Find where the given text appears and provide that cell's center as (X, Y) coordinate. 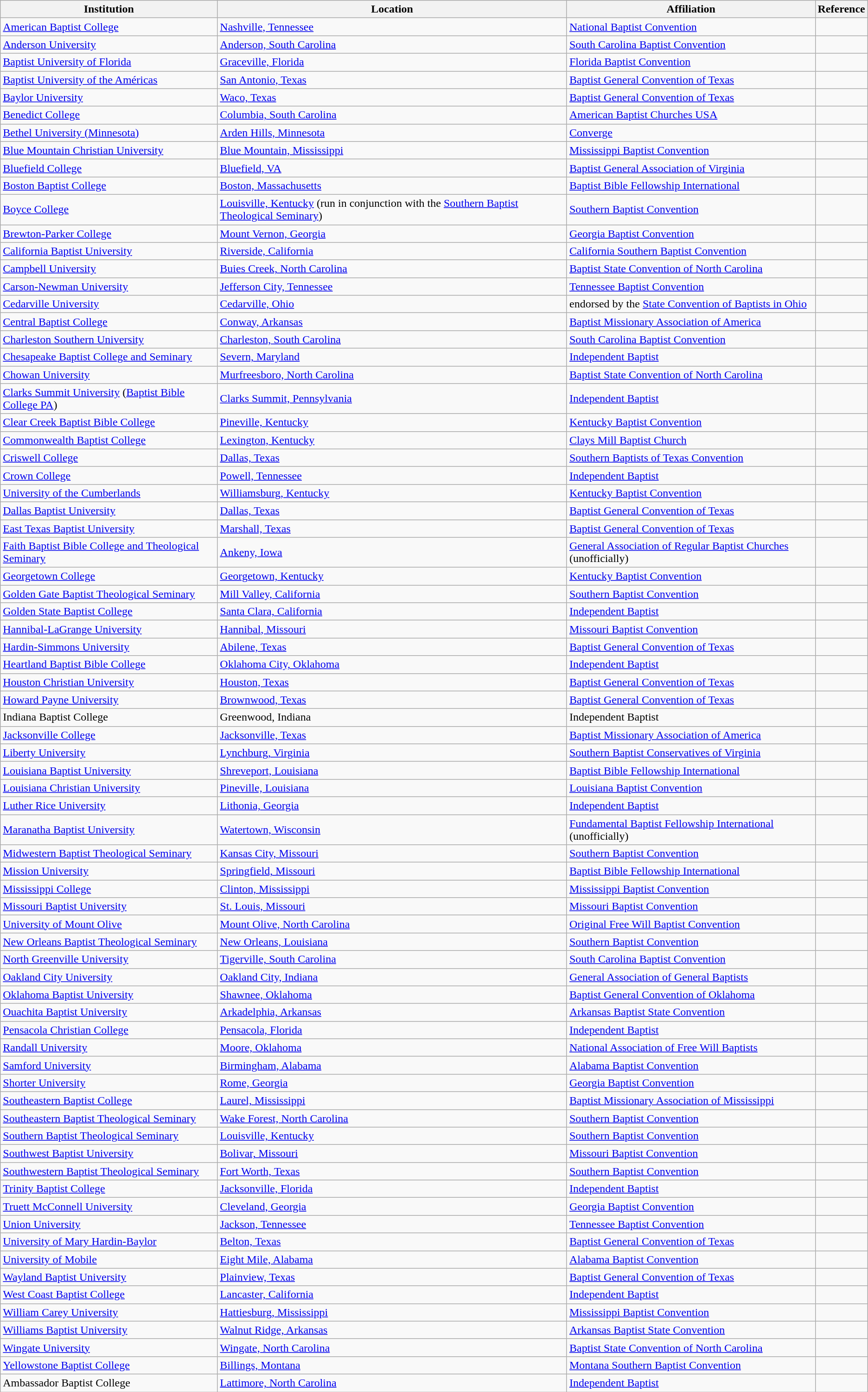
Cedarville, Ohio (392, 304)
Laurel, Mississippi (392, 1100)
Louisiana Baptist Convention (691, 788)
Arkadelphia, Arkansas (392, 1012)
Affiliation (691, 9)
Liberty University (109, 753)
Trinity Baptist College (109, 1189)
Baptist General Convention of Oklahoma (691, 995)
Maranatha Baptist University (109, 829)
Pensacola, Florida (392, 1030)
Graceville, Florida (392, 62)
Location (392, 9)
Criswell College (109, 458)
Mount Vernon, Georgia (392, 233)
Charleston Southern University (109, 339)
University of Mary Hardin-Baylor (109, 1242)
Santa Clara, California (392, 612)
Lynchburg, Virginia (392, 753)
Georgetown College (109, 576)
Boyce College (109, 210)
Original Free Will Baptist Convention (691, 924)
Oakland City, Indiana (392, 977)
Mill Valley, California (392, 594)
General Association of General Baptists (691, 977)
Lithonia, Georgia (392, 805)
New Orleans Baptist Theological Seminary (109, 942)
Baylor University (109, 97)
Midwestern Baptist Theological Seminary (109, 854)
Clarks Summit, Pennsylvania (392, 399)
Dallas Baptist University (109, 511)
Jacksonville College (109, 735)
Hattiesburg, Mississippi (392, 1312)
Williams Baptist University (109, 1330)
Charleston, South Carolina (392, 339)
Jackson, Tennessee (392, 1224)
Moore, Oklahoma (392, 1047)
Montana Southern Baptist Convention (691, 1365)
Chowan University (109, 375)
Powell, Tennessee (392, 475)
Lattimore, North Carolina (392, 1383)
Wingate University (109, 1347)
Louisiana Baptist University (109, 770)
Kansas City, Missouri (392, 854)
West Coast Baptist College (109, 1295)
Shawnee, Oklahoma (392, 995)
Pineville, Louisiana (392, 788)
Campbell University (109, 269)
Mississippi College (109, 889)
Columbia, South Carolina (392, 115)
Crown College (109, 475)
Marshall, Texas (392, 528)
Jefferson City, Tennessee (392, 287)
Hardin-Simmons University (109, 647)
Commonwealth Baptist College (109, 440)
Brewton-Parker College (109, 233)
Cedarville University (109, 304)
Belton, Texas (392, 1242)
Cleveland, Georgia (392, 1207)
Howard Payne University (109, 700)
Southern Baptist Theological Seminary (109, 1136)
Florida Baptist Convention (691, 62)
Randall University (109, 1047)
North Greenville University (109, 959)
Boston, Massachusetts (392, 185)
Arden Hills, Minnesota (392, 133)
Ambassador Baptist College (109, 1383)
Converge (691, 133)
Severn, Maryland (392, 357)
Wayland Baptist University (109, 1277)
Oklahoma Baptist University (109, 995)
Institution (109, 9)
Brownwood, Texas (392, 700)
University of the Cumberlands (109, 493)
Golden Gate Baptist Theological Seminary (109, 594)
Golden State Baptist College (109, 612)
Fundamental Baptist Fellowship International (unofficially) (691, 829)
Abilene, Texas (392, 647)
University of Mobile (109, 1259)
Mount Olive, North Carolina (392, 924)
Yellowstone Baptist College (109, 1365)
American Baptist Churches USA (691, 115)
Baptist General Association of Virginia (691, 168)
Clear Creek Baptist Bible College (109, 422)
Southeastern Baptist College (109, 1100)
General Association of Regular Baptist Churches (unofficially) (691, 553)
William Carey University (109, 1312)
California Baptist University (109, 251)
Missouri Baptist University (109, 907)
Jacksonville, Florida (392, 1189)
Samford University (109, 1065)
Faith Baptist Bible College and Theological Seminary (109, 553)
Ankeny, Iowa (392, 553)
National Baptist Convention (691, 27)
Southwest Baptist University (109, 1154)
Watertown, Wisconsin (392, 829)
Bolivar, Missouri (392, 1154)
Bluefield College (109, 168)
University of Mount Olive (109, 924)
Rome, Georgia (392, 1083)
Southwestern Baptist Theological Seminary (109, 1171)
Walnut Ridge, Arkansas (392, 1330)
Blue Mountain Christian University (109, 150)
endorsed by the State Convention of Baptists in Ohio (691, 304)
Plainview, Texas (392, 1277)
Fort Worth, Texas (392, 1171)
Greenwood, Indiana (392, 717)
Indiana Baptist College (109, 717)
Billings, Montana (392, 1365)
Buies Creek, North Carolina (392, 269)
Carson-Newman University (109, 287)
National Association of Free Will Baptists (691, 1047)
Hannibal-LaGrange University (109, 629)
Shreveport, Louisiana (392, 770)
Blue Mountain, Mississippi (392, 150)
Luther Rice University (109, 805)
Bethel University (Minnesota) (109, 133)
Benedict College (109, 115)
Hannibal, Missouri (392, 629)
Boston Baptist College (109, 185)
Georgetown, Kentucky (392, 576)
Ouachita Baptist University (109, 1012)
Southern Baptists of Texas Convention (691, 458)
Tigerville, South Carolina (392, 959)
Oakland City University (109, 977)
Southern Baptist Conservatives of Virginia (691, 753)
Pineville, Kentucky (392, 422)
Louisville, Kentucky (392, 1136)
American Baptist College (109, 27)
Riverside, California (392, 251)
Oklahoma City, Oklahoma (392, 664)
Birmingham, Alabama (392, 1065)
Wake Forest, North Carolina (392, 1118)
Houston, Texas (392, 682)
San Antonio, Texas (392, 80)
Union University (109, 1224)
Chesapeake Baptist College and Seminary (109, 357)
Houston Christian University (109, 682)
Williamsburg, Kentucky (392, 493)
Baptist Missionary Association of Mississippi (691, 1100)
Murfreesboro, North Carolina (392, 375)
Clarks Summit University (Baptist Bible College PA) (109, 399)
Clinton, Mississippi (392, 889)
Lancaster, California (392, 1295)
Jacksonville, Texas (392, 735)
Southeastern Baptist Theological Seminary (109, 1118)
Truett McConnell University (109, 1207)
East Texas Baptist University (109, 528)
Wingate, North Carolina (392, 1347)
California Southern Baptist Convention (691, 251)
Lexington, Kentucky (392, 440)
Baptist University of Florida (109, 62)
Eight Mile, Alabama (392, 1259)
Reference (841, 9)
Springfield, Missouri (392, 871)
Louisiana Christian University (109, 788)
New Orleans, Louisiana (392, 942)
Waco, Texas (392, 97)
Conway, Arkansas (392, 322)
Clays Mill Baptist Church (691, 440)
Anderson, South Carolina (392, 45)
Louisville, Kentucky (run in conjunction with the Southern Baptist Theological Seminary) (392, 210)
Central Baptist College (109, 322)
Bluefield, VA (392, 168)
Heartland Baptist Bible College (109, 664)
Mission University (109, 871)
Pensacola Christian College (109, 1030)
Anderson University (109, 45)
Nashville, Tennessee (392, 27)
St. Louis, Missouri (392, 907)
Baptist University of the Américas (109, 80)
Shorter University (109, 1083)
